Pinpoint the cell where the given text exists, returning its (X, Y) midpoint coordinate. 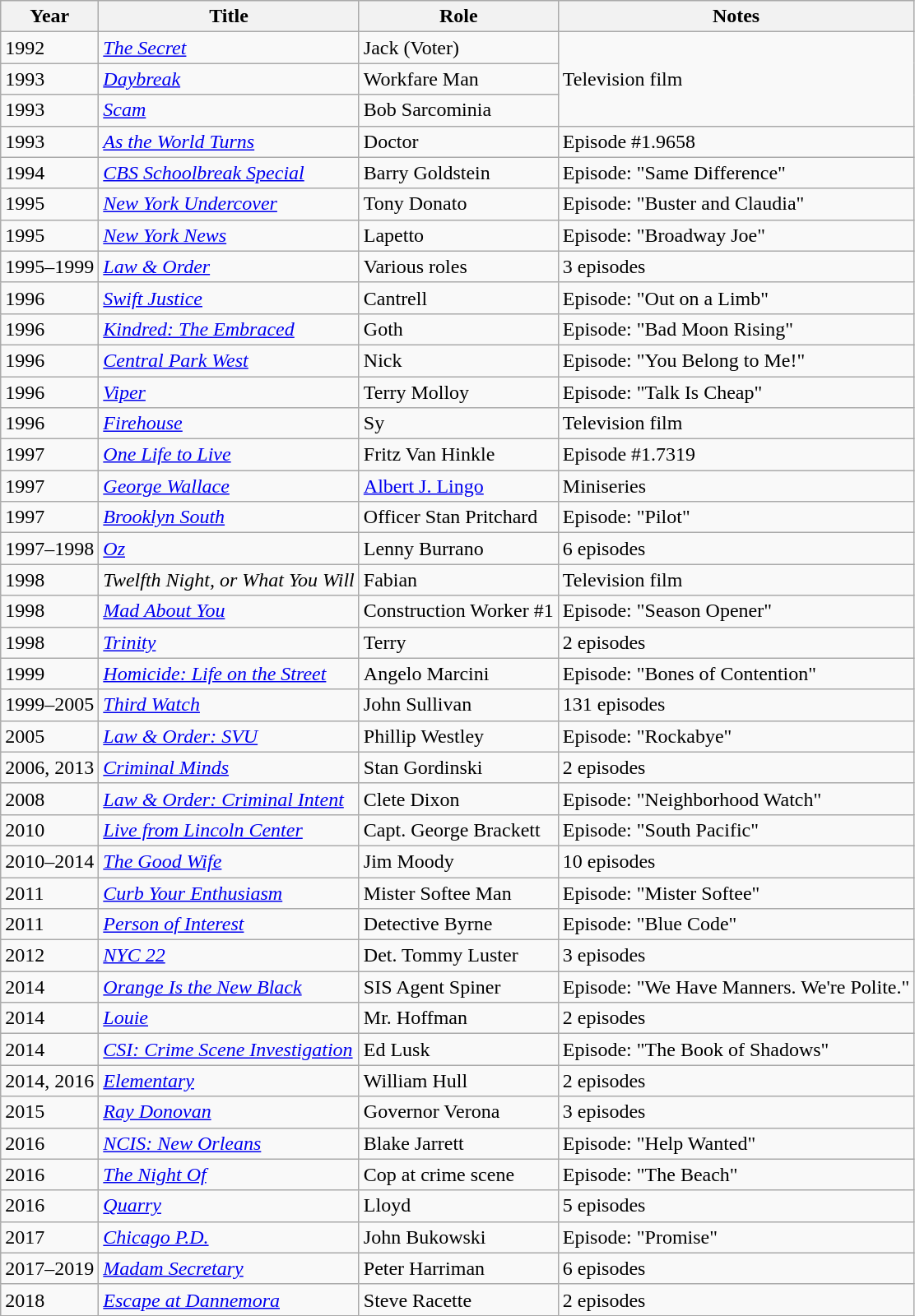
Capt. George Brackett (458, 830)
2012 (49, 956)
Episode: "Help Wanted" (736, 1143)
One Life to Live (229, 455)
Various roles (458, 266)
Episode: "Out on a Limb" (736, 298)
Episode: "Blue Code" (736, 924)
Tony Donato (458, 204)
Twelfth Night, or What You Will (229, 580)
Episode: "Buster and Claudia" (736, 204)
The Good Wife (229, 861)
Fritz Van Hinkle (458, 455)
New York News (229, 235)
Ray Donovan (229, 1112)
Episode: "Bones of Contention" (736, 674)
Law & Order: SVU (229, 736)
Jim Moody (458, 861)
Terry Molloy (458, 392)
Episode: "The Book of Shadows" (736, 1050)
Live from Lincoln Center (229, 830)
Stan Gordinski (458, 767)
Kindred: The Embraced (229, 329)
Steve Racette (458, 1300)
Construction Worker #1 (458, 611)
Madam Secretary (229, 1268)
Curb Your Enthusiasm (229, 892)
Law & Order (229, 266)
Detective Byrne (458, 924)
1995–1999 (49, 266)
Elementary (229, 1081)
Bob Sarcominia (458, 110)
Miniseries (736, 486)
Brooklyn South (229, 517)
Jack (Voter) (458, 48)
John Bukowski (458, 1237)
Episode: "Neighborhood Watch" (736, 799)
Goth (458, 329)
Episode: "Broadway Joe" (736, 235)
Year (49, 16)
2010 (49, 830)
Third Watch (229, 705)
Quarry (229, 1206)
Episode: "Mister Softee" (736, 892)
Person of Interest (229, 924)
Episode: "Talk Is Cheap" (736, 392)
Terry (458, 642)
Workfare Man (458, 79)
George Wallace (229, 486)
2014, 2016 (49, 1081)
131 episodes (736, 705)
Angelo Marcini (458, 674)
John Sullivan (458, 705)
Episode: "We Have Manners. We're Polite." (736, 987)
Oz (229, 549)
Governor Verona (458, 1112)
Scam (229, 110)
Det. Tommy Luster (458, 956)
10 episodes (736, 861)
Phillip Westley (458, 736)
NCIS: New Orleans (229, 1143)
CBS Schoolbreak Special (229, 173)
Law & Order: Criminal Intent (229, 799)
2005 (49, 736)
Lapetto (458, 235)
Episode: "Rockabye" (736, 736)
Role (458, 16)
Episode #1.9658 (736, 141)
Episode: "The Beach" (736, 1175)
Firehouse (229, 424)
Barry Goldstein (458, 173)
Officer Stan Pritchard (458, 517)
Episode: "Pilot" (736, 517)
Cop at crime scene (458, 1175)
CSI: Crime Scene Investigation (229, 1050)
Ed Lusk (458, 1050)
Episode: "You Belong to Me!" (736, 360)
Chicago P.D. (229, 1237)
Doctor (458, 141)
Cantrell (458, 298)
Viper (229, 392)
New York Undercover (229, 204)
Episode: "Promise" (736, 1237)
Homicide: Life on the Street (229, 674)
Episode: "Season Opener" (736, 611)
5 episodes (736, 1206)
Mr. Hoffman (458, 1018)
Nick (458, 360)
2015 (49, 1112)
2018 (49, 1300)
Albert J. Lingo (458, 486)
Episode: "Same Difference" (736, 173)
SIS Agent Spiner (458, 987)
Mad About You (229, 611)
Episode: "Bad Moon Rising" (736, 329)
Trinity (229, 642)
William Hull (458, 1081)
NYC 22 (229, 956)
Notes (736, 16)
1999 (49, 674)
Fabian (458, 580)
1992 (49, 48)
Escape at Dannemora (229, 1300)
Swift Justice (229, 298)
2017 (49, 1237)
1994 (49, 173)
Peter Harriman (458, 1268)
Mister Softee Man (458, 892)
1997–1998 (49, 549)
Lloyd (458, 1206)
Blake Jarrett (458, 1143)
The Night Of (229, 1175)
Episode: "South Pacific" (736, 830)
As the World Turns (229, 141)
The Secret (229, 48)
Daybreak (229, 79)
1999–2005 (49, 705)
Sy (458, 424)
2006, 2013 (49, 767)
Lenny Burrano (458, 549)
Central Park West (229, 360)
Clete Dixon (458, 799)
Criminal Minds (229, 767)
Title (229, 16)
2017–2019 (49, 1268)
Louie (229, 1018)
2010–2014 (49, 861)
Orange Is the New Black (229, 987)
2008 (49, 799)
Episode #1.7319 (736, 455)
